Return the (X, Y) coordinate for the center point of the cell that contains the specified text.  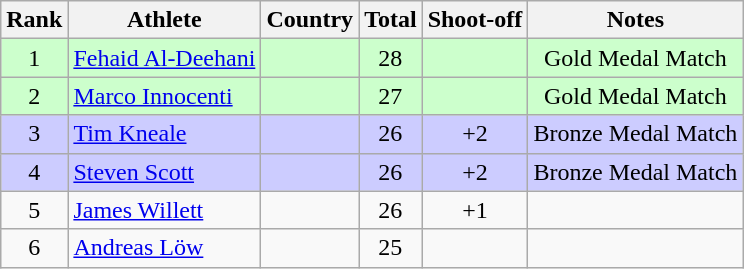
Notes (636, 20)
+1 (475, 210)
4 (34, 172)
James Willett (164, 210)
3 (34, 134)
2 (34, 96)
Fehaid Al-Deehani (164, 58)
Andreas Löw (164, 248)
Steven Scott (164, 172)
27 (391, 96)
Total (391, 20)
Athlete (164, 20)
5 (34, 210)
Marco Innocenti (164, 96)
Shoot-off (475, 20)
6 (34, 248)
28 (391, 58)
Tim Kneale (164, 134)
Rank (34, 20)
Country (310, 20)
25 (391, 248)
1 (34, 58)
